Locate the cell with the specified text and output its [x, y] center coordinate. 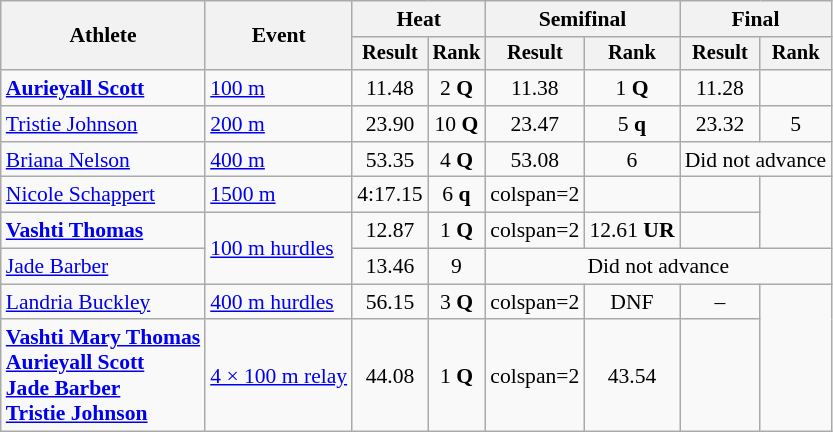
23.32 [720, 124]
6 q [457, 195]
Event [278, 36]
12.87 [390, 231]
43.54 [632, 376]
Jade Barber [103, 267]
Tristie Johnson [103, 124]
5 [796, 124]
53.35 [390, 160]
5 q [632, 124]
DNF [632, 302]
4 × 100 m relay [278, 376]
53.08 [534, 160]
11.38 [534, 88]
11.48 [390, 88]
Athlete [103, 36]
Heat [418, 19]
Vashti Thomas [103, 231]
6 [632, 160]
4:17.15 [390, 195]
400 m [278, 160]
44.08 [390, 376]
Semifinal [582, 19]
– [720, 302]
Nicole Schappert [103, 195]
Final [756, 19]
400 m hurdles [278, 302]
13.46 [390, 267]
Vashti Mary Thomas Aurieyall Scott Jade Barber Tristie Johnson [103, 376]
4 Q [457, 160]
100 m [278, 88]
23.90 [390, 124]
56.15 [390, 302]
Briana Nelson [103, 160]
100 m hurdles [278, 248]
1500 m [278, 195]
11.28 [720, 88]
3 Q [457, 302]
10 Q [457, 124]
200 m [278, 124]
12.61 UR [632, 231]
23.47 [534, 124]
Landria Buckley [103, 302]
2 Q [457, 88]
9 [457, 267]
Aurieyall Scott [103, 88]
